Capture the cell that displays the provided text and extract its (x, y) central coordinate. 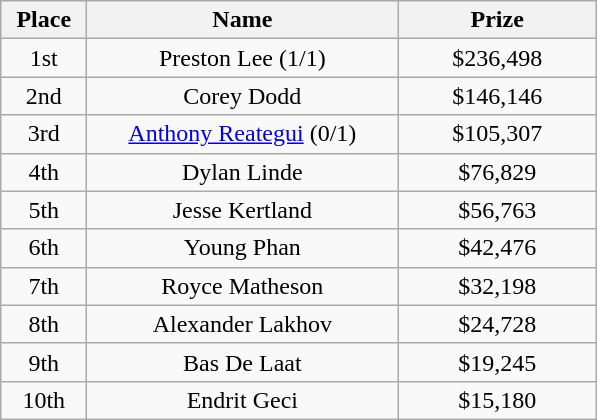
$42,476 (498, 248)
$24,728 (498, 324)
9th (44, 362)
$32,198 (498, 286)
1st (44, 58)
$236,498 (498, 58)
Name (242, 20)
10th (44, 400)
6th (44, 248)
Dylan Linde (242, 172)
$19,245 (498, 362)
$76,829 (498, 172)
$105,307 (498, 134)
Young Phan (242, 248)
Royce Matheson (242, 286)
8th (44, 324)
Prize (498, 20)
Place (44, 20)
Endrit Geci (242, 400)
$146,146 (498, 96)
$56,763 (498, 210)
7th (44, 286)
2nd (44, 96)
Bas De Laat (242, 362)
3rd (44, 134)
Corey Dodd (242, 96)
Preston Lee (1/1) (242, 58)
4th (44, 172)
Jesse Kertland (242, 210)
5th (44, 210)
Anthony Reategui (0/1) (242, 134)
$15,180 (498, 400)
Alexander Lakhov (242, 324)
